Return (X, Y) of the center of cell containing provided text 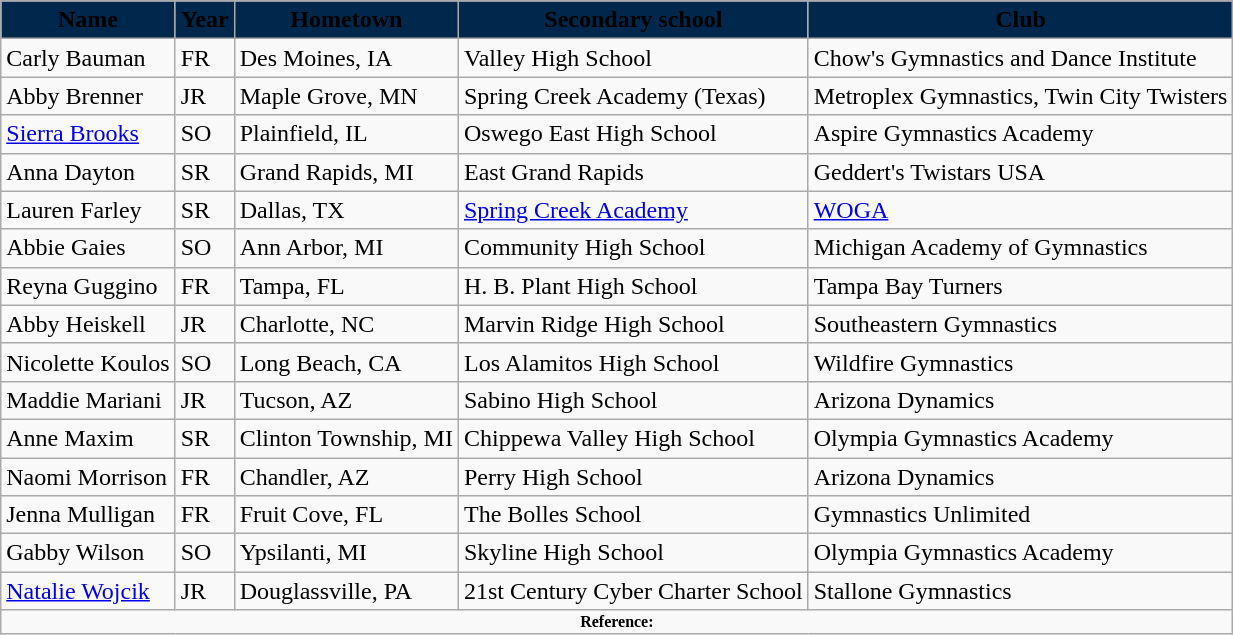
Lauren Farley (88, 210)
Abbie Gaies (88, 248)
Gabby Wilson (88, 553)
Des Moines, IA (346, 58)
Year (204, 20)
Wildfire Gymnastics (1020, 362)
Southeastern Gymnastics (1020, 324)
H. B. Plant High School (633, 286)
Maple Grove, MN (346, 96)
Chandler, AZ (346, 477)
Naomi Morrison (88, 477)
Geddert's Twistars USA (1020, 172)
Anne Maxim (88, 438)
Oswego East High School (633, 134)
Perry High School (633, 477)
Nicolette Koulos (88, 362)
Ypsilanti, MI (346, 553)
Spring Creek Academy (Texas) (633, 96)
Community High School (633, 248)
Tampa Bay Turners (1020, 286)
Aspire Gymnastics Academy (1020, 134)
Dallas, TX (346, 210)
Douglassville, PA (346, 591)
Maddie Mariani (88, 400)
Name (88, 20)
Jenna Mulligan (88, 515)
Plainfield, IL (346, 134)
Clinton Township, MI (346, 438)
Tampa, FL (346, 286)
Carly Bauman (88, 58)
Spring Creek Academy (633, 210)
Stallone Gymnastics (1020, 591)
WOGA (1020, 210)
Club (1020, 20)
Los Alamitos High School (633, 362)
Metroplex Gymnastics, Twin City Twisters (1020, 96)
Sabino High School (633, 400)
Abby Brenner (88, 96)
Ann Arbor, MI (346, 248)
Anna Dayton (88, 172)
East Grand Rapids (633, 172)
Chippewa Valley High School (633, 438)
Long Beach, CA (346, 362)
Fruit Cove, FL (346, 515)
Valley High School (633, 58)
Chow's Gymnastics and Dance Institute (1020, 58)
The Bolles School (633, 515)
Sierra Brooks (88, 134)
Natalie Wojcik (88, 591)
21st Century Cyber Charter School (633, 591)
Abby Heiskell (88, 324)
Skyline High School (633, 553)
Hometown (346, 20)
Secondary school (633, 20)
Reyna Guggino (88, 286)
Reference: (617, 622)
Tucson, AZ (346, 400)
Charlotte, NC (346, 324)
Grand Rapids, MI (346, 172)
Marvin Ridge High School (633, 324)
Michigan Academy of Gymnastics (1020, 248)
Gymnastics Unlimited (1020, 515)
